Pinpoint the cell where the given text exists, returning its (X, Y) midpoint coordinate. 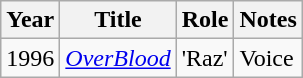
1996 (30, 58)
Year (30, 20)
OverBlood (118, 58)
Notes (268, 20)
Title (118, 20)
Role (205, 20)
Voice (268, 58)
'Raz' (205, 58)
